Detect which cell encompasses the target text, then output its (X, Y) center coordinate. 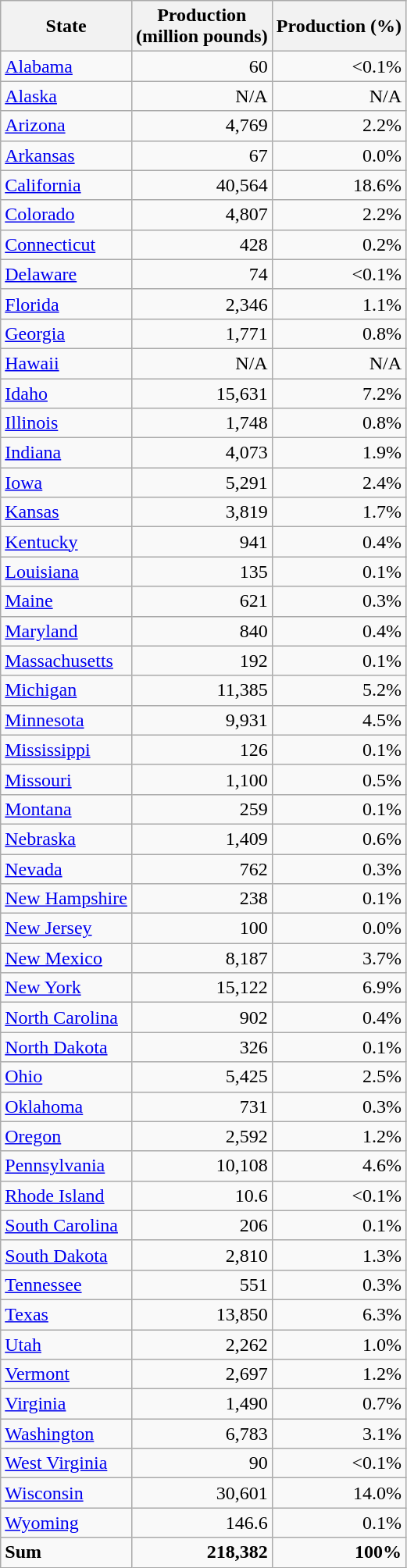
5,425 (202, 1077)
4.5% (339, 720)
Montana (66, 809)
Mississippi (66, 750)
6,783 (202, 1434)
2,262 (202, 1344)
902 (202, 1017)
0.2% (339, 244)
Missouri (66, 779)
Oklahoma (66, 1107)
Arkansas (66, 155)
Ohio (66, 1077)
New York (66, 988)
10,108 (202, 1166)
1,490 (202, 1404)
1.1% (339, 304)
74 (202, 274)
762 (202, 869)
Colorado (66, 215)
3,819 (202, 512)
Maryland (66, 631)
0.5% (339, 779)
Florida (66, 304)
0.6% (339, 839)
1.3% (339, 1255)
3.7% (339, 958)
7.2% (339, 393)
Wisconsin (66, 1493)
6.9% (339, 988)
100 (202, 928)
Idaho (66, 393)
North Carolina (66, 1017)
90 (202, 1463)
11,385 (202, 690)
5,291 (202, 483)
Delaware (66, 274)
Washington (66, 1434)
5.2% (339, 690)
100% (339, 1552)
9,931 (202, 720)
Kentucky (66, 542)
3.1% (339, 1434)
60 (202, 66)
4,807 (202, 215)
Vermont (66, 1374)
10.6 (202, 1196)
Alaska (66, 96)
192 (202, 661)
731 (202, 1107)
126 (202, 750)
State (66, 27)
Virginia (66, 1404)
Nevada (66, 869)
Production (%) (339, 27)
259 (202, 809)
Sum (66, 1552)
New Jersey (66, 928)
1.7% (339, 512)
326 (202, 1047)
14.0% (339, 1493)
Minnesota (66, 720)
Arizona (66, 126)
18.6% (339, 185)
2,810 (202, 1255)
Massachusetts (66, 661)
4,073 (202, 453)
2,346 (202, 304)
1,771 (202, 333)
4,769 (202, 126)
West Virginia (66, 1463)
Alabama (66, 66)
15,122 (202, 988)
15,631 (202, 393)
13,850 (202, 1314)
428 (202, 244)
Illinois (66, 423)
South Carolina (66, 1225)
Louisiana (66, 572)
40,564 (202, 185)
Michigan (66, 690)
551 (202, 1285)
30,601 (202, 1493)
1.0% (339, 1344)
941 (202, 542)
1.9% (339, 453)
1,100 (202, 779)
Indiana (66, 453)
4.6% (339, 1166)
Utah (66, 1344)
Wyoming (66, 1523)
Maine (66, 601)
8,187 (202, 958)
Connecticut (66, 244)
206 (202, 1225)
621 (202, 601)
6.3% (339, 1314)
Production(million pounds) (202, 27)
Texas (66, 1314)
Nebraska (66, 839)
Pennsylvania (66, 1166)
2.4% (339, 483)
0.7% (339, 1404)
Oregon (66, 1136)
New Hampshire (66, 899)
1,748 (202, 423)
2.5% (339, 1077)
Iowa (66, 483)
135 (202, 572)
Rhode Island (66, 1196)
840 (202, 631)
2,592 (202, 1136)
Tennessee (66, 1285)
146.6 (202, 1523)
South Dakota (66, 1255)
California (66, 185)
North Dakota (66, 1047)
238 (202, 899)
218,382 (202, 1552)
Hawaii (66, 363)
2,697 (202, 1374)
New Mexico (66, 958)
1,409 (202, 839)
Kansas (66, 512)
67 (202, 155)
Georgia (66, 333)
